Return the (X, Y) coordinate for the center point of the cell that contains the specified text.  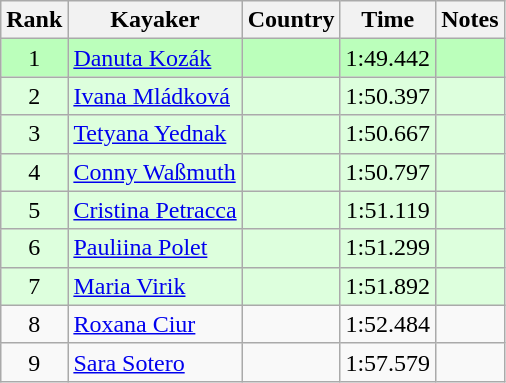
8 (34, 324)
Tetyana Yednak (155, 134)
Roxana Ciur (155, 324)
1:51.892 (388, 286)
1:50.667 (388, 134)
Country (291, 20)
1:50.397 (388, 96)
Kayaker (155, 20)
1:52.484 (388, 324)
Cristina Petracca (155, 210)
Pauliina Polet (155, 248)
1:49.442 (388, 58)
Time (388, 20)
9 (34, 362)
1:51.119 (388, 210)
1:57.579 (388, 362)
1:50.797 (388, 172)
6 (34, 248)
7 (34, 286)
Maria Virik (155, 286)
1 (34, 58)
Rank (34, 20)
2 (34, 96)
Ivana Mládková (155, 96)
3 (34, 134)
Notes (470, 20)
4 (34, 172)
Conny Waßmuth (155, 172)
Danuta Kozák (155, 58)
1:51.299 (388, 248)
Sara Sotero (155, 362)
5 (34, 210)
